Find where the given text appears and provide that cell's center as [x, y] coordinate. 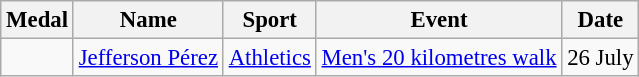
Athletics [270, 58]
Men's 20 kilometres walk [439, 58]
Jefferson Pérez [148, 58]
Name [148, 20]
Date [600, 20]
26 July [600, 58]
Medal [38, 20]
Sport [270, 20]
Event [439, 20]
